Locate the cell with the specified text and output its (x, y) center coordinate. 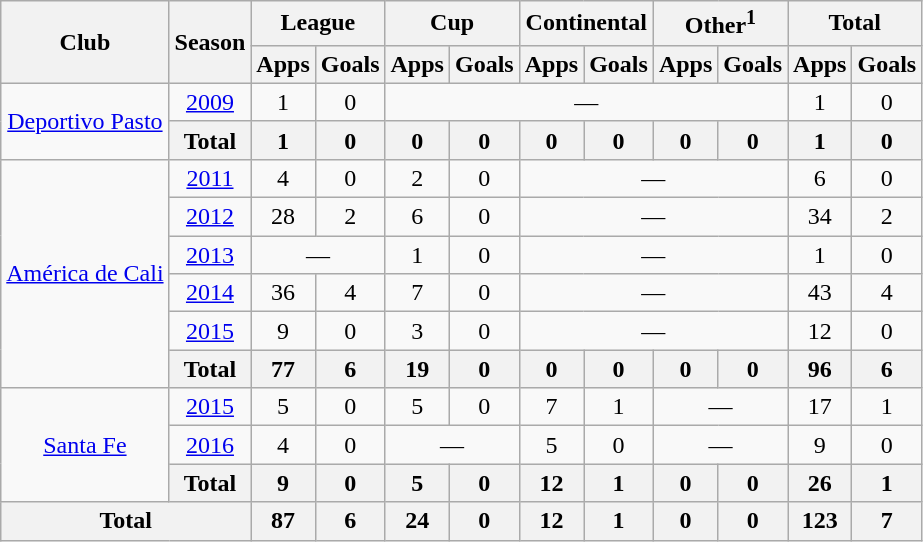
2009 (210, 102)
24 (417, 521)
América de Cali (85, 273)
Season (210, 42)
96 (820, 369)
26 (820, 483)
2012 (210, 217)
Other1 (720, 24)
2016 (210, 445)
Club (85, 42)
2014 (210, 293)
2011 (210, 178)
87 (283, 521)
Santa Fe (85, 445)
Continental (586, 24)
28 (283, 217)
77 (283, 369)
3 (417, 331)
17 (820, 407)
2013 (210, 255)
34 (820, 217)
19 (417, 369)
Deportivo Pasto (85, 121)
Cup (452, 24)
League (318, 24)
36 (283, 293)
123 (820, 521)
43 (820, 293)
